Provide the (x, y) coordinate of the cell's center where the given text is located.  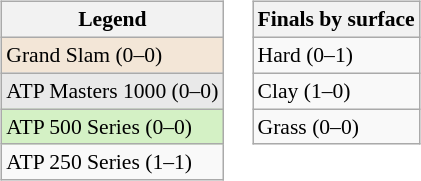
Grass (0–0) (336, 127)
Legend (112, 20)
Finals by surface (336, 20)
ATP 250 Series (1–1) (112, 162)
ATP 500 Series (0–0) (112, 127)
Clay (1–0) (336, 91)
ATP Masters 1000 (0–0) (112, 91)
Hard (0–1) (336, 55)
Grand Slam (0–0) (112, 55)
